Detect which cell encompasses the target text, then output its (X, Y) center coordinate. 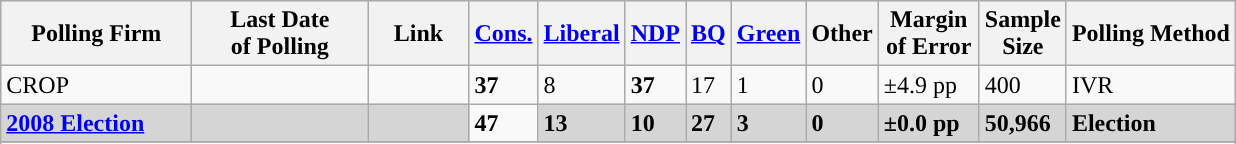
Other (842, 34)
IVR (1150, 85)
50,966 (1022, 123)
400 (1022, 85)
Green (768, 34)
±0.0 pp (928, 123)
10 (655, 123)
47 (504, 123)
Polling Method (1150, 34)
1 (768, 85)
17 (709, 85)
3 (768, 123)
27 (709, 123)
±4.9 pp (928, 85)
Cons. (504, 34)
Last Dateof Polling (280, 34)
8 (582, 85)
BQ (709, 34)
Liberal (582, 34)
Marginof Error (928, 34)
Link (418, 34)
2008 Election (96, 123)
NDP (655, 34)
Polling Firm (96, 34)
SampleSize (1022, 34)
13 (582, 123)
CROP (96, 85)
Election (1150, 123)
